Extract the [x, y] coordinate from the center of the cell holding the provided text.  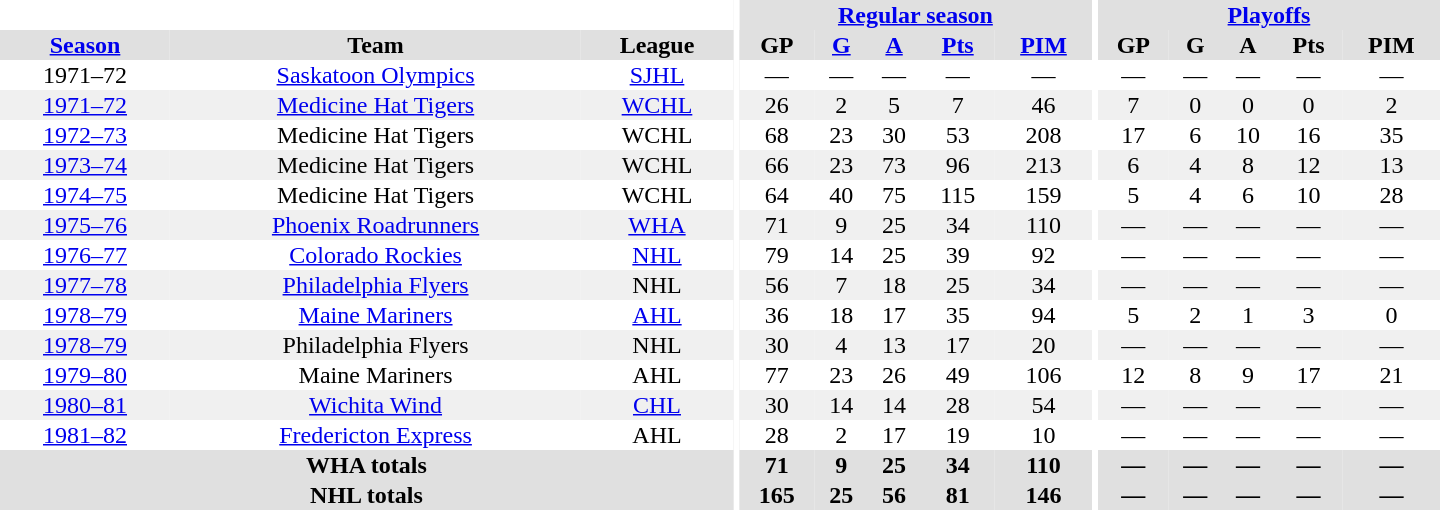
19 [957, 435]
1974–75 [85, 195]
39 [957, 255]
165 [777, 495]
79 [777, 255]
Saskatoon Olympics [376, 75]
68 [777, 135]
CHL [657, 405]
96 [957, 165]
Colorado Rockies [376, 255]
75 [894, 195]
146 [1044, 495]
20 [1044, 345]
Phoenix Roadrunners [376, 225]
WHA totals [366, 465]
208 [1044, 135]
73 [894, 165]
49 [957, 375]
Season [85, 45]
115 [957, 195]
64 [777, 195]
1975–76 [85, 225]
53 [957, 135]
46 [1044, 105]
81 [957, 495]
213 [1044, 165]
94 [1044, 315]
1981–82 [85, 435]
106 [1044, 375]
NHL totals [366, 495]
WHA [657, 225]
Playoffs [1269, 15]
SJHL [657, 75]
Regular season [916, 15]
1 [1248, 315]
1979–80 [85, 375]
League [657, 45]
21 [1392, 375]
Wichita Wind [376, 405]
1980–81 [85, 405]
1973–74 [85, 165]
Fredericton Express [376, 435]
36 [777, 315]
16 [1308, 135]
159 [1044, 195]
54 [1044, 405]
3 [1308, 315]
77 [777, 375]
Team [376, 45]
40 [842, 195]
1972–73 [85, 135]
1977–78 [85, 285]
92 [1044, 255]
66 [777, 165]
1976–77 [85, 255]
